Determine the (X, Y) coordinate at the center of the cell enclosing the given text.  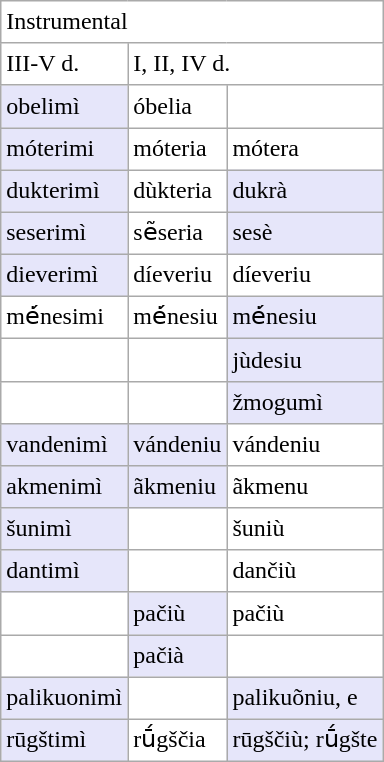
rū́gščia (178, 740)
šunimì (64, 529)
jùdesiu (305, 360)
rūgščiù; rū́gšte (305, 740)
ãkmenu (305, 487)
dukterimì (64, 191)
pačià (178, 656)
dantimì (64, 571)
ãkmeniu (178, 487)
móterimi (64, 149)
mė́nesimi (64, 318)
dančiù (305, 571)
dùkteria (178, 191)
žmogumì (305, 402)
sesè (305, 233)
sẽseria (178, 233)
vandenimì (64, 444)
óbelia (178, 106)
šuniù (305, 529)
dieverimì (64, 275)
palikuonimì (64, 698)
Instrumental (192, 22)
akmenimì (64, 487)
III-V d. (64, 64)
rūgštimì (64, 740)
mótera (305, 149)
I, II, IV d. (256, 64)
móteria (178, 149)
dukrà (305, 191)
seserimì (64, 233)
palikuõniu, e (305, 698)
obelimì (64, 106)
